Find where the given text appears and provide that cell's center as [X, Y] coordinate. 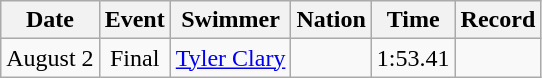
Record [498, 20]
1:53.41 [413, 58]
Event [134, 20]
Tyler Clary [230, 58]
Date [50, 20]
Swimmer [230, 20]
August 2 [50, 58]
Final [134, 58]
Time [413, 20]
Nation [331, 20]
